Output the (X, Y) coordinate of the center of the cell containing the given text.  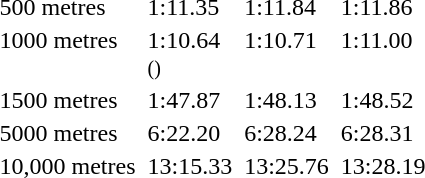
1:10.71 (287, 54)
6:22.20 (190, 133)
6:28.24 (287, 133)
1:47.87 (190, 100)
1:48.13 (287, 100)
1:10.64() (190, 54)
